Return the (x, y) coordinate for the center point of the cell that contains the specified text.  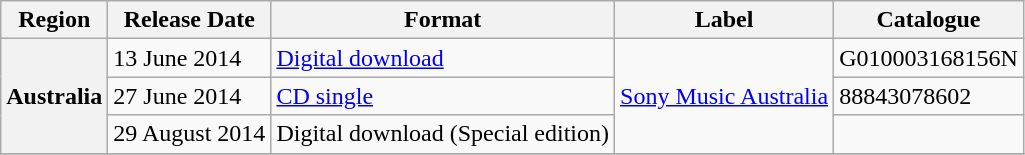
Sony Music Australia (724, 96)
Catalogue (929, 20)
Digital download (443, 58)
G010003168156N (929, 58)
13 June 2014 (190, 58)
Region (54, 20)
27 June 2014 (190, 96)
29 August 2014 (190, 134)
88843078602 (929, 96)
Release Date (190, 20)
CD single (443, 96)
Format (443, 20)
Digital download (Special edition) (443, 134)
Label (724, 20)
Australia (54, 96)
